Determine the (X, Y) coordinate at the center of the cell enclosing the given text.  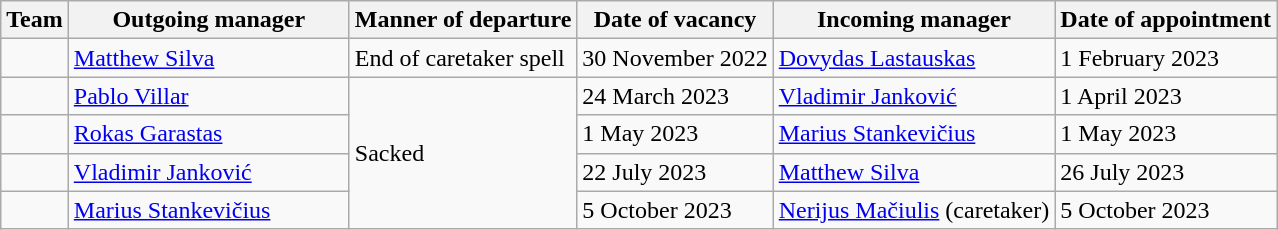
Sacked (462, 153)
Pablo Villar (208, 96)
Date of appointment (1166, 20)
22 July 2023 (675, 172)
Incoming manager (914, 20)
Outgoing manager (208, 20)
26 July 2023 (1166, 172)
1 April 2023 (1166, 96)
Team (35, 20)
Rokas Garastas (208, 134)
30 November 2022 (675, 58)
End of caretaker spell (462, 58)
Manner of departure (462, 20)
Nerijus Mačiulis (caretaker) (914, 210)
Dovydas Lastauskas (914, 58)
24 March 2023 (675, 96)
1 February 2023 (1166, 58)
Date of vacancy (675, 20)
